For the text-containing cell, return its midpoint in (x, y) coordinate format. 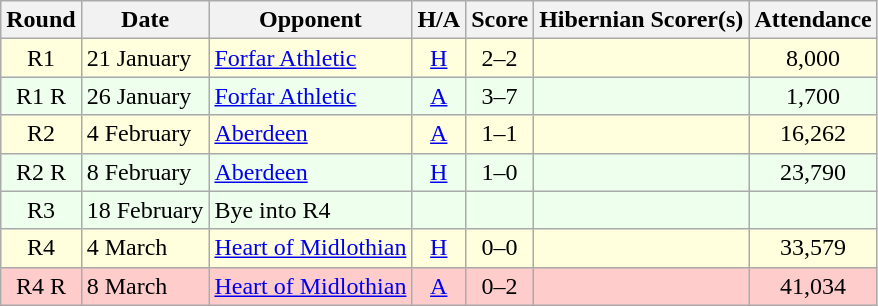
R2 (41, 134)
1–1 (500, 134)
26 January (145, 96)
2–2 (500, 58)
R2 R (41, 172)
0–0 (500, 248)
R1 (41, 58)
Hibernian Scorer(s) (642, 20)
8 February (145, 172)
3–7 (500, 96)
1–0 (500, 172)
R4 R (41, 286)
Score (500, 20)
8,000 (813, 58)
18 February (145, 210)
Attendance (813, 20)
8 March (145, 286)
4 March (145, 248)
4 February (145, 134)
R3 (41, 210)
21 January (145, 58)
Bye into R4 (310, 210)
1,700 (813, 96)
Date (145, 20)
33,579 (813, 248)
Opponent (310, 20)
23,790 (813, 172)
H/A (439, 20)
41,034 (813, 286)
16,262 (813, 134)
Round (41, 20)
0–2 (500, 286)
R4 (41, 248)
R1 R (41, 96)
